Search for the cell housing the specified text and yield its (x, y) center coordinate. 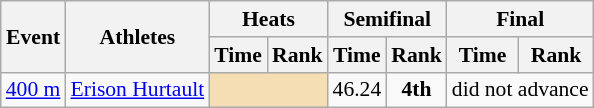
Semifinal (388, 19)
Erison Hurtault (137, 90)
Final (520, 19)
Event (34, 36)
46.24 (358, 90)
did not advance (520, 90)
Heats (268, 19)
400 m (34, 90)
4th (416, 90)
Athletes (137, 36)
